Identify which cell holds the provided text, then report its [x, y] central coordinate. 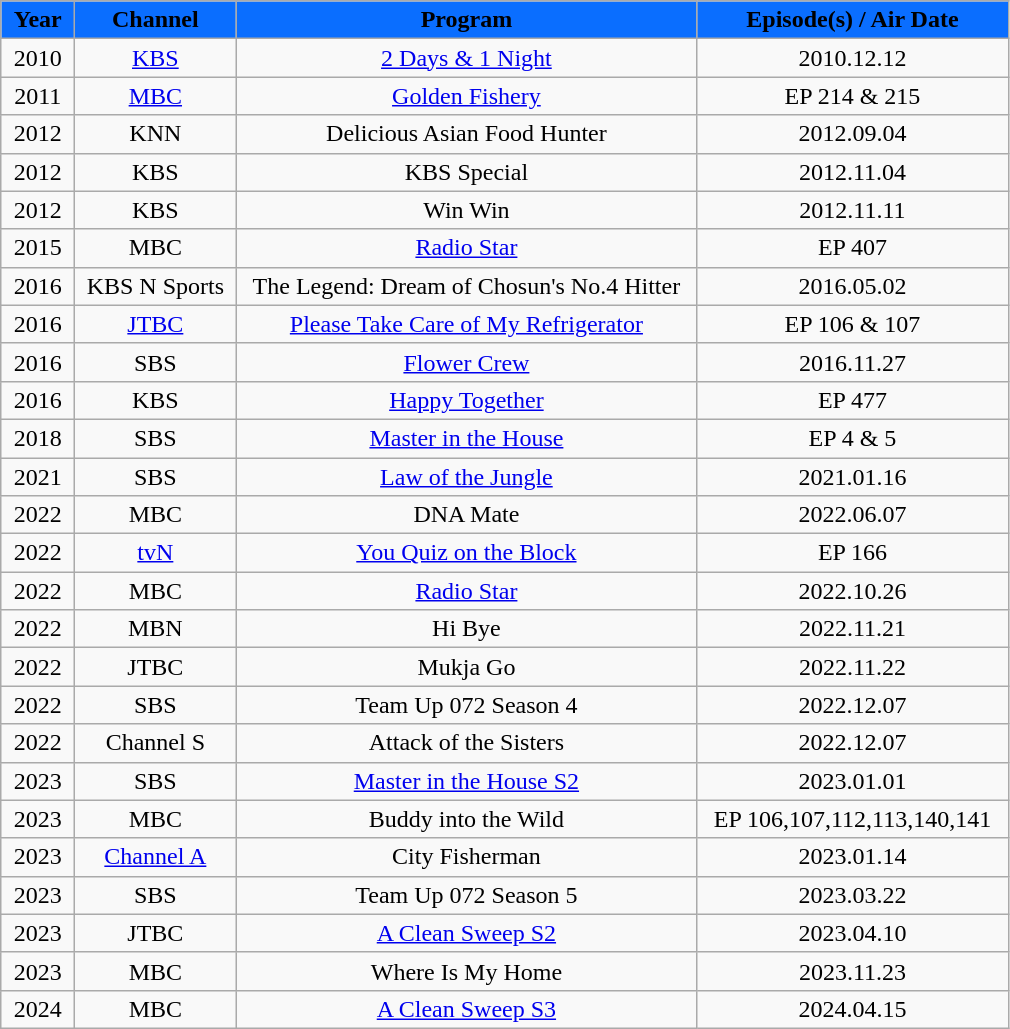
Flower Crew [466, 362]
Master in the House S2 [466, 781]
2022.11.22 [852, 667]
KBS Special [466, 172]
EP 166 [852, 553]
You Quiz on the Block [466, 553]
Hi Bye [466, 629]
Happy Together [466, 400]
2024.04.15 [852, 1009]
KBS N Sports [156, 286]
Master in the House [466, 438]
2023.01.01 [852, 781]
Mukja Go [466, 667]
2015 [38, 248]
Year [38, 20]
EP 4 & 5 [852, 438]
2010.12.12 [852, 58]
2024 [38, 1009]
Buddy into the Wild [466, 819]
Where Is My Home [466, 971]
2012.11.11 [852, 210]
2012.09.04 [852, 134]
Law of the Jungle [466, 477]
2012.11.04 [852, 172]
2022.11.21 [852, 629]
DNA Mate [466, 515]
Channel S [156, 743]
Channel A [156, 857]
2011 [38, 96]
EP 407 [852, 248]
2018 [38, 438]
Episode(s) / Air Date [852, 20]
A Clean Sweep S3 [466, 1009]
2023.04.10 [852, 933]
2023.01.14 [852, 857]
Attack of the Sisters [466, 743]
2 Days & 1 Night [466, 58]
EP 477 [852, 400]
2016.05.02 [852, 286]
Program [466, 20]
2016.11.27 [852, 362]
tvN [156, 553]
Please Take Care of My Refrigerator [466, 324]
2010 [38, 58]
Delicious Asian Food Hunter [466, 134]
Team Up 072 Season 5 [466, 895]
2023.11.23 [852, 971]
EP 106 & 107 [852, 324]
Channel [156, 20]
2021.01.16 [852, 477]
A Clean Sweep S2 [466, 933]
Team Up 072 Season 4 [466, 705]
KNN [156, 134]
EP 214 & 215 [852, 96]
The Legend: Dream of Chosun's No.4 Hitter [466, 286]
2023.03.22 [852, 895]
MBN [156, 629]
Win Win [466, 210]
2021 [38, 477]
City Fisherman [466, 857]
2022.06.07 [852, 515]
2022.10.26 [852, 591]
Golden Fishery [466, 96]
EP 106,107,112,113,140,141 [852, 819]
